Detect which cell encompasses the target text, then output its (x, y) center coordinate. 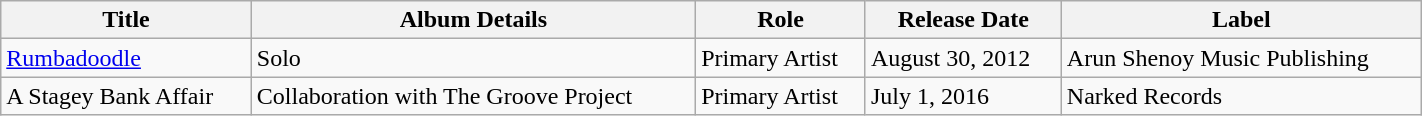
August 30, 2012 (963, 58)
Solo (473, 58)
July 1, 2016 (963, 96)
Album Details (473, 20)
Collaboration with The Groove Project (473, 96)
A Stagey Bank Affair (126, 96)
Rumbadoodle (126, 58)
Title (126, 20)
Narked Records (1241, 96)
Release Date (963, 20)
Arun Shenoy Music Publishing (1241, 58)
Label (1241, 20)
Role (781, 20)
